Pinpoint the cell where the given text exists, returning its [x, y] midpoint coordinate. 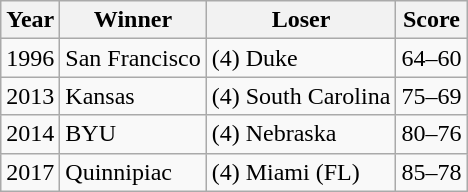
Winner [133, 20]
(4) Nebraska [301, 134]
San Francisco [133, 58]
Quinnipiac [133, 172]
1996 [30, 58]
(4) Miami (FL) [301, 172]
2014 [30, 134]
Score [432, 20]
2017 [30, 172]
BYU [133, 134]
80–76 [432, 134]
75–69 [432, 96]
(4) Duke [301, 58]
(4) South Carolina [301, 96]
85–78 [432, 172]
Year [30, 20]
Loser [301, 20]
2013 [30, 96]
64–60 [432, 58]
Kansas [133, 96]
